Extract the (x, y) coordinate from the center of the cell holding the provided text.  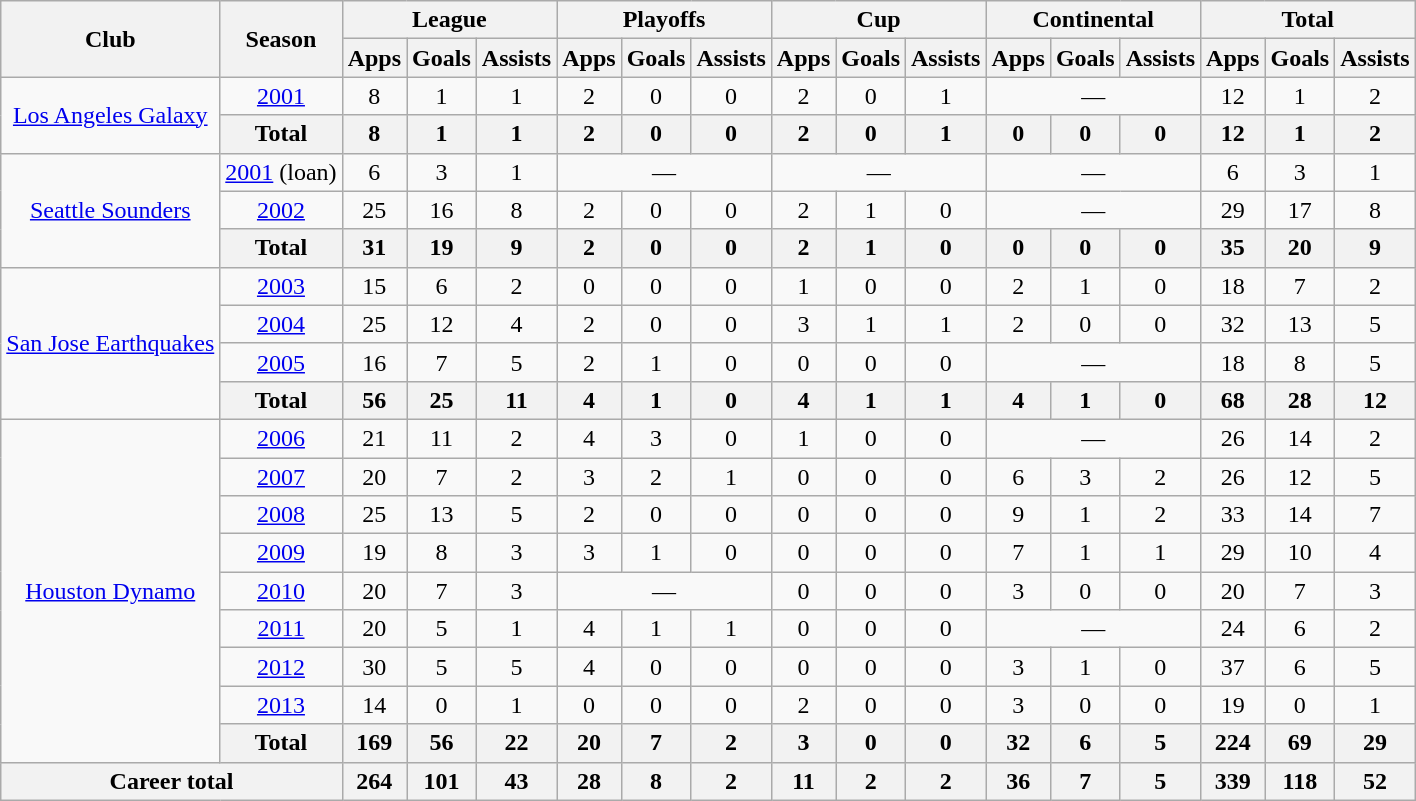
2005 (281, 362)
Career total (172, 781)
Seattle Sounders (110, 210)
224 (1233, 743)
2003 (281, 286)
31 (374, 248)
2011 (281, 629)
118 (1300, 781)
2002 (281, 210)
2006 (281, 438)
Club (110, 39)
Los Angeles Galaxy (110, 115)
2010 (281, 591)
Houston Dynamo (110, 590)
2013 (281, 705)
Playoffs (664, 20)
101 (442, 781)
17 (1300, 210)
35 (1233, 248)
68 (1233, 400)
2001 (281, 96)
San Jose Earthquakes (110, 343)
Cup (878, 20)
69 (1300, 743)
League (450, 20)
2001 (loan) (281, 172)
10 (1300, 553)
339 (1233, 781)
2012 (281, 667)
15 (374, 286)
43 (516, 781)
52 (1375, 781)
2008 (281, 515)
2007 (281, 477)
22 (516, 743)
169 (374, 743)
24 (1233, 629)
30 (374, 667)
2004 (281, 324)
36 (1018, 781)
37 (1233, 667)
Season (281, 39)
2009 (281, 553)
264 (374, 781)
33 (1233, 515)
21 (374, 438)
Continental (1094, 20)
